Return the (X, Y) coordinate for the center point of the cell that contains the specified text.  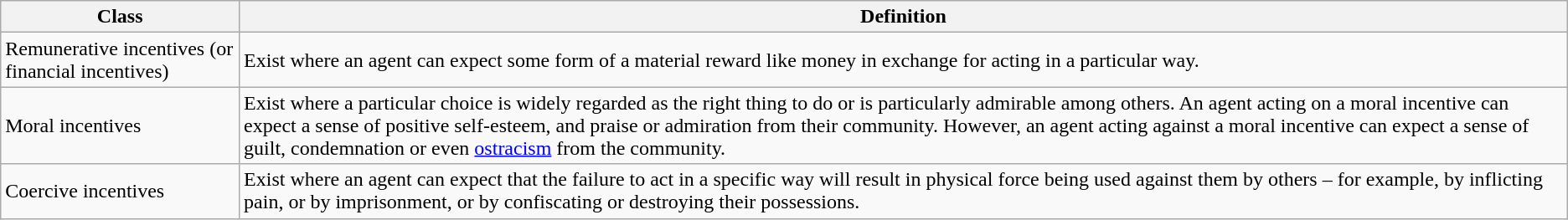
Moral incentives (121, 125)
Remunerative incentives (or financial incentives) (121, 60)
Class (121, 17)
Definition (904, 17)
Exist where an agent can expect some form of a material reward like money in exchange for acting in a particular way. (904, 60)
Coercive incentives (121, 191)
